Extract the [X, Y] coordinate from the center of the cell holding the provided text.  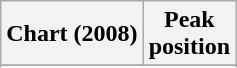
Chart (2008) [72, 34]
Peakposition [189, 34]
